Find where the given text appears and provide that cell's center as (X, Y) coordinate. 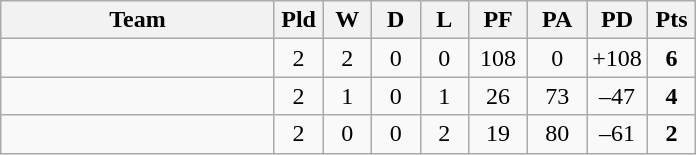
PD (618, 20)
6 (672, 58)
–61 (618, 134)
Pts (672, 20)
PA (558, 20)
L (444, 20)
W (348, 20)
4 (672, 96)
19 (498, 134)
+108 (618, 58)
–47 (618, 96)
Team (138, 20)
108 (498, 58)
73 (558, 96)
PF (498, 20)
Pld (298, 20)
26 (498, 96)
D (396, 20)
80 (558, 134)
